Scan for the cell matching the given text and deliver its [x, y] coordinate at center. 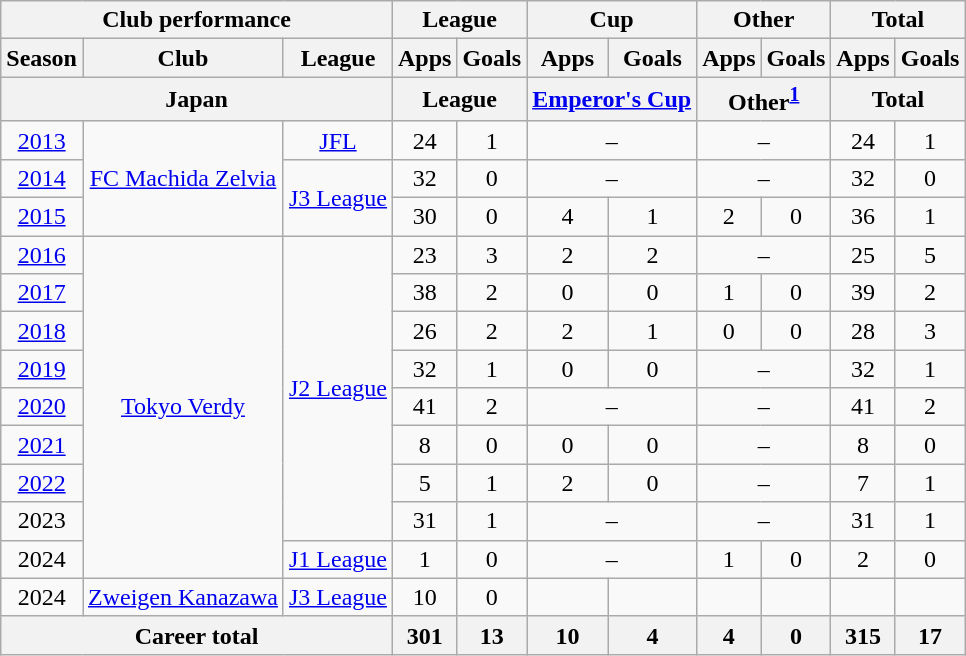
Japan [197, 100]
Tokyo Verdy [182, 408]
23 [424, 255]
2020 [42, 407]
Season [42, 58]
13 [492, 635]
315 [863, 635]
30 [424, 217]
FC Machida Zelvia [182, 178]
2015 [42, 217]
J2 League [338, 388]
2022 [42, 483]
Club performance [197, 20]
Cup [612, 20]
17 [930, 635]
JFL [338, 140]
Zweigen Kanazawa [182, 597]
2013 [42, 140]
25 [863, 255]
2017 [42, 293]
36 [863, 217]
Emperor's Cup [612, 100]
2016 [42, 255]
38 [424, 293]
Other [764, 20]
7 [863, 483]
Career total [197, 635]
J1 League [338, 559]
2014 [42, 178]
2021 [42, 445]
26 [424, 331]
2019 [42, 369]
2018 [42, 331]
Club [182, 58]
Other1 [764, 100]
28 [863, 331]
39 [863, 293]
301 [424, 635]
2023 [42, 521]
